Return the [X, Y] coordinate for the center point of the cell that contains the specified text.  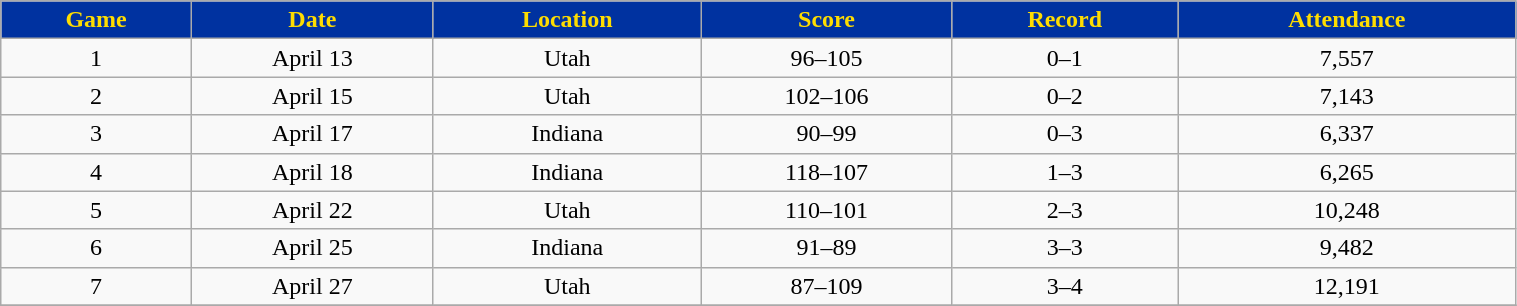
Record [1065, 20]
April 18 [312, 172]
0–1 [1065, 58]
91–89 [826, 248]
2 [96, 96]
4 [96, 172]
April 13 [312, 58]
Game [96, 20]
1–3 [1065, 172]
0–2 [1065, 96]
10,248 [1347, 210]
Score [826, 20]
6 [96, 248]
3 [96, 134]
6,265 [1347, 172]
96–105 [826, 58]
7,557 [1347, 58]
3–3 [1065, 248]
9,482 [1347, 248]
April 17 [312, 134]
Location [567, 20]
12,191 [1347, 286]
2–3 [1065, 210]
0–3 [1065, 134]
7,143 [1347, 96]
April 25 [312, 248]
April 27 [312, 286]
118–107 [826, 172]
110–101 [826, 210]
Date [312, 20]
7 [96, 286]
3–4 [1065, 286]
87–109 [826, 286]
6,337 [1347, 134]
April 22 [312, 210]
April 15 [312, 96]
90–99 [826, 134]
102–106 [826, 96]
Attendance [1347, 20]
1 [96, 58]
5 [96, 210]
